Extract the [x, y] coordinate from the center of the cell holding the provided text.  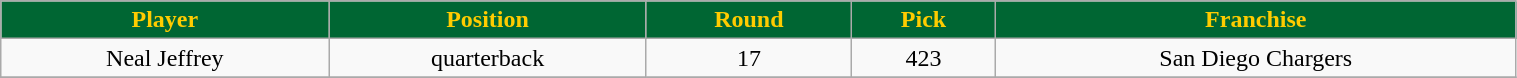
17 [748, 58]
Neal Jeffrey [165, 58]
quarterback [488, 58]
423 [924, 58]
Position [488, 20]
San Diego Chargers [1256, 58]
Franchise [1256, 20]
Round [748, 20]
Player [165, 20]
Pick [924, 20]
